Identify which cell holds the provided text, then report its [x, y] central coordinate. 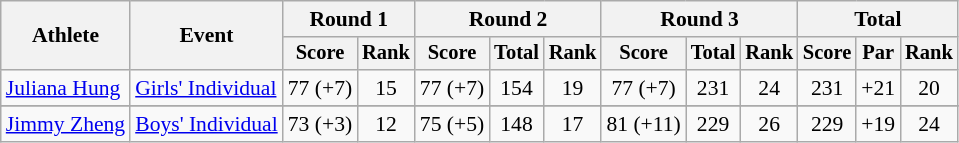
Boys' Individual [206, 124]
+19 [878, 124]
20 [929, 88]
Round 3 [700, 19]
15 [386, 88]
+21 [878, 88]
Girls' Individual [206, 88]
12 [386, 124]
75 (+5) [452, 124]
Par [878, 54]
Juliana Hung [66, 88]
Round 1 [349, 19]
81 (+11) [643, 124]
73 (+3) [320, 124]
26 [769, 124]
Jimmy Zheng [66, 124]
17 [573, 124]
Round 2 [508, 19]
148 [516, 124]
154 [516, 88]
Event [206, 36]
19 [573, 88]
Athlete [66, 36]
